For the text-containing cell, return its midpoint in (X, Y) coordinate format. 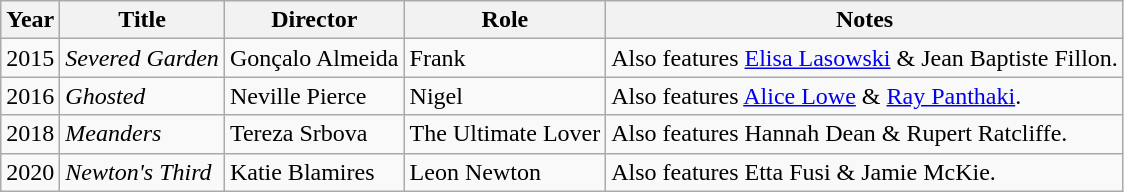
Also features Elisa Lasowski & Jean Baptiste Fillon. (865, 58)
2018 (30, 134)
Katie Blamires (314, 172)
2016 (30, 96)
The Ultimate Lover (505, 134)
Tereza Srbova (314, 134)
Notes (865, 20)
Gonçalo Almeida (314, 58)
Title (142, 20)
Leon Newton (505, 172)
Nigel (505, 96)
Also features Hannah Dean & Rupert Ratcliffe. (865, 134)
Also features Alice Lowe & Ray Panthaki. (865, 96)
Ghosted (142, 96)
2015 (30, 58)
Newton's Third (142, 172)
2020 (30, 172)
Severed Garden (142, 58)
Neville Pierce (314, 96)
Year (30, 20)
Frank (505, 58)
Director (314, 20)
Also features Etta Fusi & Jamie McKie. (865, 172)
Role (505, 20)
Meanders (142, 134)
